Find where the given text appears and provide that cell's center as (X, Y) coordinate. 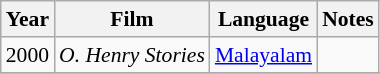
Year (28, 19)
O. Henry Stories (132, 55)
Film (132, 19)
Malayalam (264, 55)
2000 (28, 55)
Notes (348, 19)
Language (264, 19)
